Identify which cell holds the provided text, then report its (x, y) central coordinate. 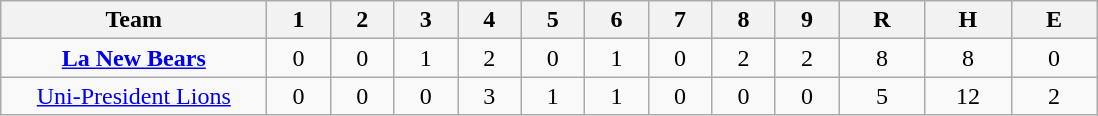
12 (968, 96)
4 (490, 20)
R (882, 20)
H (968, 20)
Team (134, 20)
7 (680, 20)
E (1054, 20)
9 (807, 20)
Uni-President Lions (134, 96)
La New Bears (134, 58)
6 (617, 20)
